Capture the cell that displays the provided text and extract its [X, Y] central coordinate. 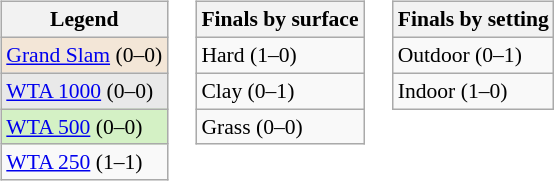
Finals by surface [280, 20]
Grand Slam (0–0) [84, 55]
Indoor (1–0) [474, 91]
Hard (1–0) [280, 55]
WTA 250 (1–1) [84, 162]
Clay (0–1) [280, 91]
Outdoor (0–1) [474, 55]
Legend [84, 20]
WTA 500 (0–0) [84, 127]
Grass (0–0) [280, 127]
Finals by setting [474, 20]
WTA 1000 (0–0) [84, 91]
